Find where the given text appears and provide that cell's center as [X, Y] coordinate. 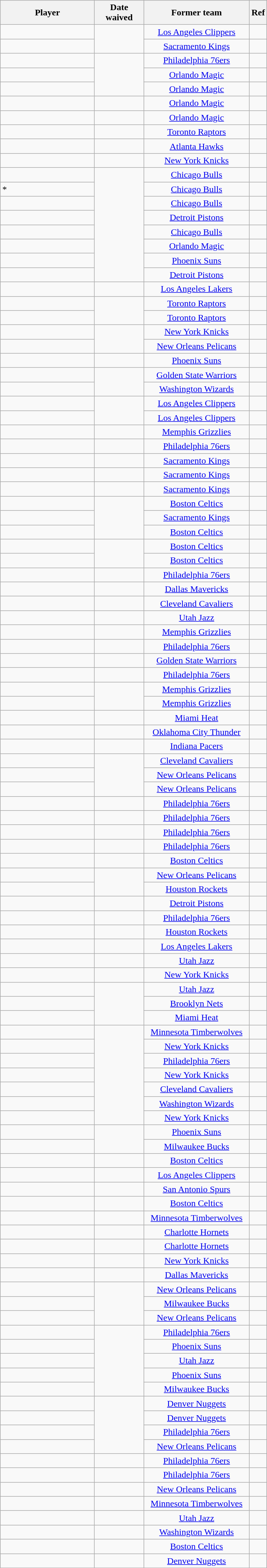
Oklahoma City Thunder [197, 732]
San Antonio Spurs [197, 1189]
* [47, 189]
Indiana Pacers [197, 746]
Player [47, 13]
Former team [197, 13]
Atlanta Hawks [197, 146]
Date waived [119, 13]
Brooklyn Nets [197, 1003]
Ref [258, 13]
